Detect which cell encompasses the target text, then output its [x, y] center coordinate. 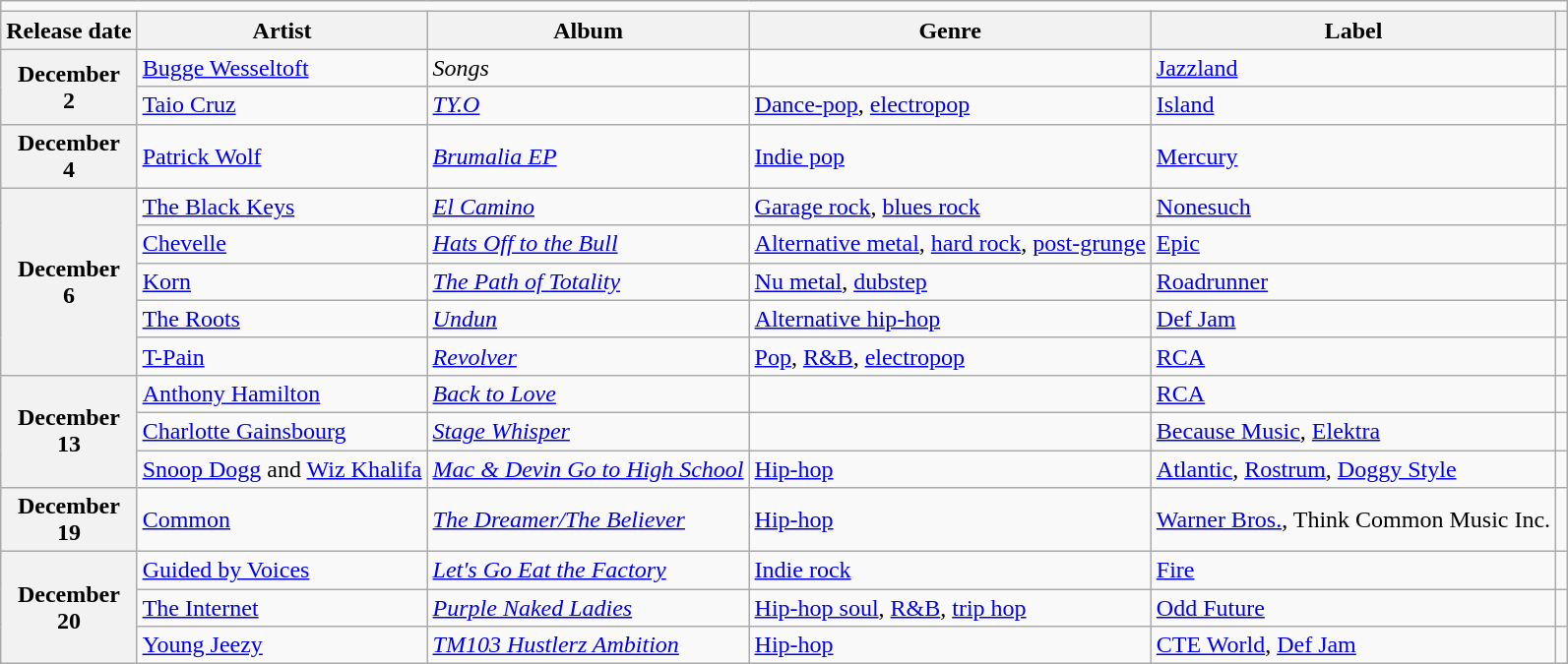
Epic [1352, 244]
Genre [950, 30]
December19 [69, 519]
Roadrunner [1352, 281]
Back to Love [589, 393]
Guided by Voices [282, 571]
Chevelle [282, 244]
Release date [69, 30]
Anthony Hamilton [282, 393]
Revolver [589, 356]
Indie pop [950, 155]
Hats Off to the Bull [589, 244]
Because Music, Elektra [1352, 431]
Stage Whisper [589, 431]
Jazzland [1352, 68]
Patrick Wolf [282, 155]
TM103 Hustlerz Ambition [589, 645]
TY.O [589, 105]
The Internet [282, 608]
Alternative hip-hop [950, 319]
Purple Naked Ladies [589, 608]
December6 [69, 281]
Songs [589, 68]
T-Pain [282, 356]
CTE World, Def Jam [1352, 645]
Warner Bros., Think Common Music Inc. [1352, 519]
Pop, R&B, electropop [950, 356]
Def Jam [1352, 319]
The Roots [282, 319]
The Path of Totality [589, 281]
Nonesuch [1352, 207]
Garage rock, blues rock [950, 207]
Snoop Dogg and Wiz Khalifa [282, 469]
Island [1352, 105]
Bugge Wesseltoft [282, 68]
December2 [69, 87]
Album [589, 30]
December20 [69, 608]
Atlantic, Rostrum, Doggy Style [1352, 469]
Let's Go Eat the Factory [589, 571]
The Black Keys [282, 207]
December13 [69, 431]
Indie rock [950, 571]
Undun [589, 319]
Charlotte Gainsbourg [282, 431]
Common [282, 519]
Brumalia EP [589, 155]
Alternative metal, hard rock, post-grunge [950, 244]
Fire [1352, 571]
Young Jeezy [282, 645]
Hip-hop soul, R&B, trip hop [950, 608]
El Camino [589, 207]
The Dreamer/The Believer [589, 519]
Taio Cruz [282, 105]
Korn [282, 281]
Label [1352, 30]
Odd Future [1352, 608]
Mercury [1352, 155]
December4 [69, 155]
Mac & Devin Go to High School [589, 469]
Dance-pop, electropop [950, 105]
Nu metal, dubstep [950, 281]
Artist [282, 30]
